Return the [X, Y] coordinate for the center point of the cell that contains the specified text.  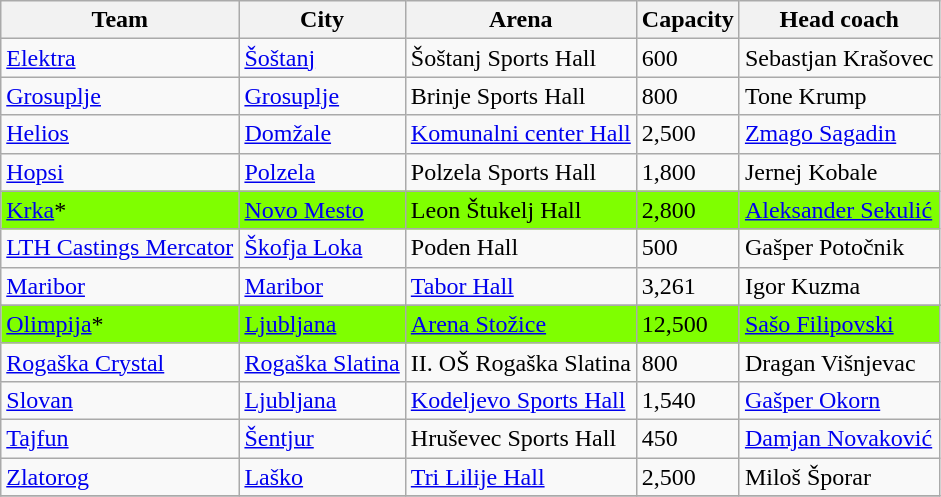
600 [688, 58]
Zmago Sagadin [839, 134]
Krka* [120, 210]
Slovan [120, 400]
1,800 [688, 172]
500 [688, 248]
Domžale [322, 134]
Rogaška Crystal [120, 362]
Team [120, 20]
Tri Lilije Hall [520, 477]
Polzela [322, 172]
Laško [322, 477]
Kodeljevo Sports Hall [520, 400]
Damjan Novaković [839, 438]
Hopsi [120, 172]
Elektra [120, 58]
12,500 [688, 324]
Šoštanj Sports Hall [520, 58]
Komunalni center Hall [520, 134]
Polzela Sports Hall [520, 172]
Jernej Kobale [839, 172]
Šoštanj [322, 58]
Sebastjan Krašovec [839, 58]
Olimpija* [120, 324]
Rogaška Slatina [322, 362]
Aleksander Sekulić [839, 210]
Gašper Okorn [839, 400]
Arena Stožice [520, 324]
Škofja Loka [322, 248]
Miloš Šporar [839, 477]
Tabor Hall [520, 286]
1,540 [688, 400]
2,800 [688, 210]
Tone Krump [839, 96]
Leon Štukelj Hall [520, 210]
Hruševec Sports Hall [520, 438]
II. OŠ Rogaška Slatina [520, 362]
Brinje Sports Hall [520, 96]
City [322, 20]
Helios [120, 134]
LTH Castings Mercator [120, 248]
3,261 [688, 286]
Šentjur [322, 438]
Zlatorog [120, 477]
450 [688, 438]
Poden Hall [520, 248]
Igor Kuzma [839, 286]
Tajfun [120, 438]
Head coach [839, 20]
Dragan Višnjevac [839, 362]
Arena [520, 20]
Capacity [688, 20]
Sašo Filipovski [839, 324]
Novo Mesto [322, 210]
Gašper Potočnik [839, 248]
